Pinpoint the cell where the given text exists, returning its [X, Y] midpoint coordinate. 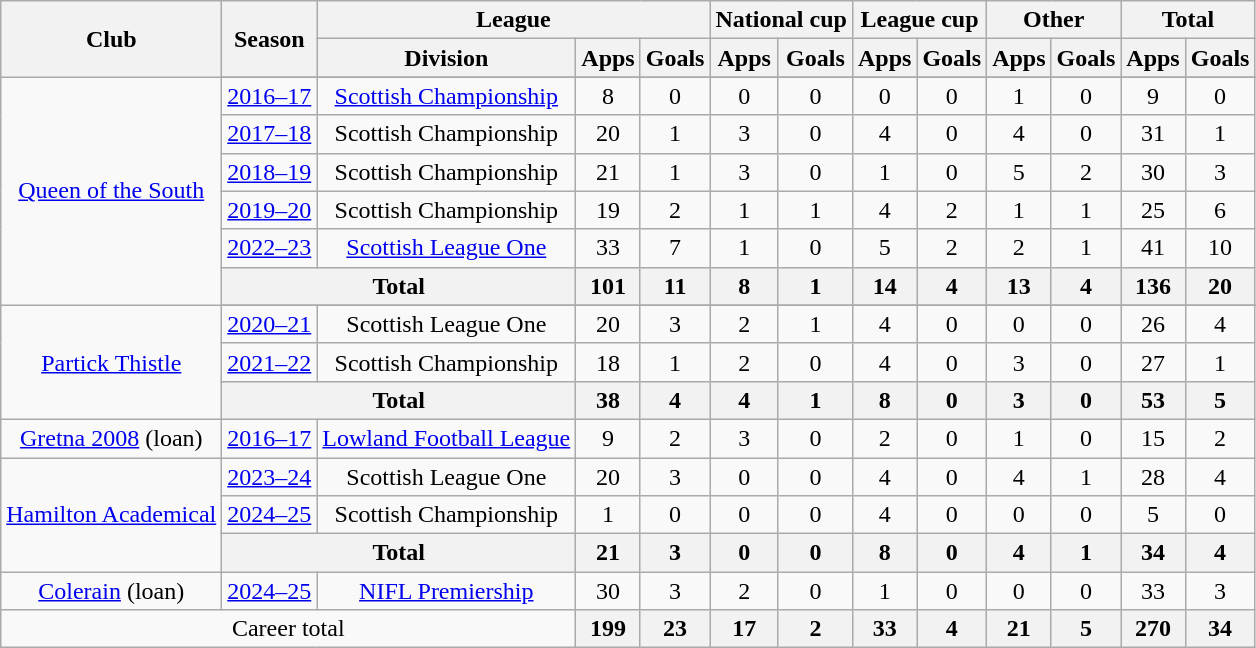
25 [1153, 210]
Queen of the South [112, 191]
2023–24 [270, 477]
17 [744, 629]
7 [675, 248]
18 [608, 362]
Season [270, 39]
Other [1054, 20]
Gretna 2008 (loan) [112, 438]
National cup [781, 20]
15 [1153, 438]
Division [446, 58]
27 [1153, 362]
6 [1220, 210]
41 [1153, 248]
League [514, 20]
31 [1153, 134]
Lowland Football League [446, 438]
270 [1153, 629]
2019–20 [270, 210]
2020–21 [270, 324]
2021–22 [270, 362]
2022–23 [270, 248]
NIFL Premiership [446, 591]
199 [608, 629]
Career total [288, 629]
53 [1153, 400]
101 [608, 286]
14 [884, 286]
23 [675, 629]
Partick Thistle [112, 362]
Hamilton Academical [112, 515]
2017–18 [270, 134]
Club [112, 39]
10 [1220, 248]
2018–19 [270, 172]
11 [675, 286]
19 [608, 210]
13 [1019, 286]
26 [1153, 324]
28 [1153, 477]
Colerain (loan) [112, 591]
38 [608, 400]
League cup [919, 20]
136 [1153, 286]
